Find where the given text appears and provide that cell's center as (x, y) coordinate. 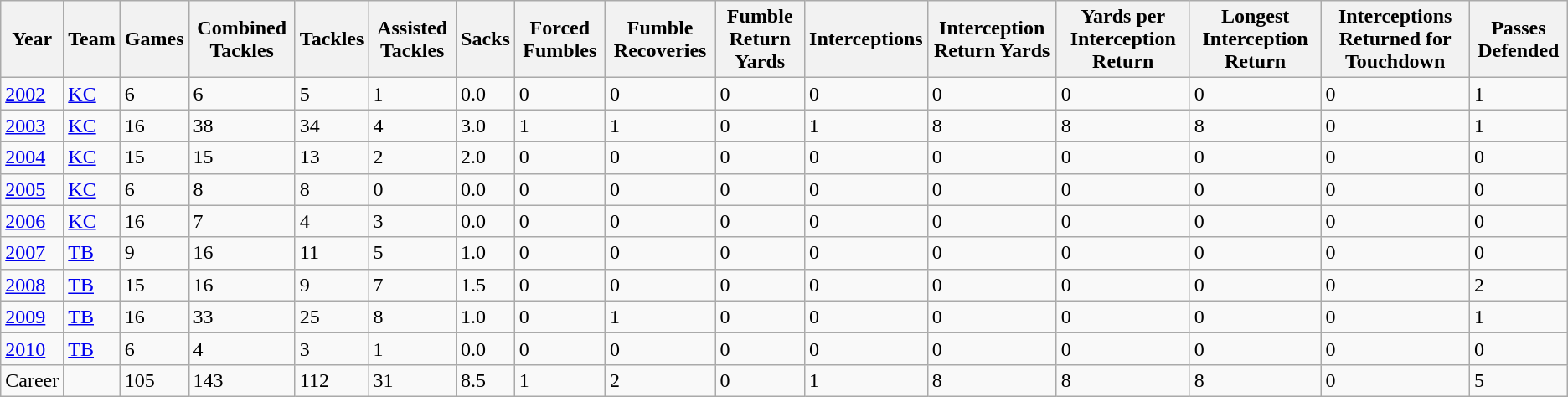
Fumble Return Yards (761, 39)
3.0 (486, 126)
2003 (32, 126)
Career (32, 380)
8.5 (486, 380)
2004 (32, 157)
Games (154, 39)
105 (154, 380)
143 (241, 380)
33 (241, 317)
Fumble Recoveries (660, 39)
Yards per Interception Return (1122, 39)
Assisted Tackles (412, 39)
Combined Tackles (241, 39)
Forced Fumbles (560, 39)
2007 (32, 253)
2.0 (486, 157)
2009 (32, 317)
38 (241, 126)
Tackles (332, 39)
Longest Interception Return (1255, 39)
2008 (32, 285)
2006 (32, 221)
2010 (32, 348)
Team (92, 39)
1.5 (486, 285)
25 (332, 317)
31 (412, 380)
11 (332, 253)
34 (332, 126)
Passes Defended (1518, 39)
2002 (32, 94)
13 (332, 157)
Interceptions (866, 39)
Interceptions Returned for Touchdown (1395, 39)
2005 (32, 189)
112 (332, 380)
Interception Return Yards (992, 39)
Sacks (486, 39)
Year (32, 39)
